Locate the cell with the specified text and output its (x, y) center coordinate. 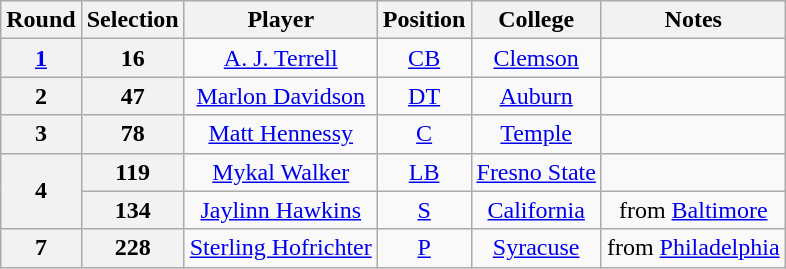
CB (424, 58)
47 (132, 96)
Marlon Davidson (280, 96)
S (424, 210)
Matt Hennessy (280, 134)
16 (132, 58)
Fresno State (536, 172)
Mykal Walker (280, 172)
C (424, 134)
1 (41, 58)
from Baltimore (693, 210)
7 (41, 248)
78 (132, 134)
228 (132, 248)
College (536, 20)
LB (424, 172)
Syracuse (536, 248)
P (424, 248)
Notes (693, 20)
134 (132, 210)
3 (41, 134)
Clemson (536, 58)
Jaylinn Hawkins (280, 210)
Sterling Hofrichter (280, 248)
2 (41, 96)
Auburn (536, 96)
119 (132, 172)
California (536, 210)
Temple (536, 134)
from Philadelphia (693, 248)
Position (424, 20)
Selection (132, 20)
Round (41, 20)
4 (41, 191)
A. J. Terrell (280, 58)
DT (424, 96)
Player (280, 20)
